Scan for the cell matching the given text and deliver its (x, y) coordinate at center. 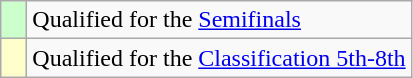
Qualified for the Classification 5th-8th (219, 58)
Qualified for the Semifinals (219, 20)
